Scan for the cell matching the given text and deliver its (X, Y) coordinate at center. 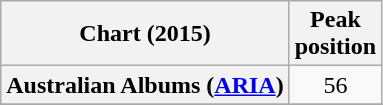
Australian Albums (ARIA) (145, 85)
56 (335, 85)
Chart (2015) (145, 34)
Peak position (335, 34)
